Locate the cell with the specified text and output its (X, Y) center coordinate. 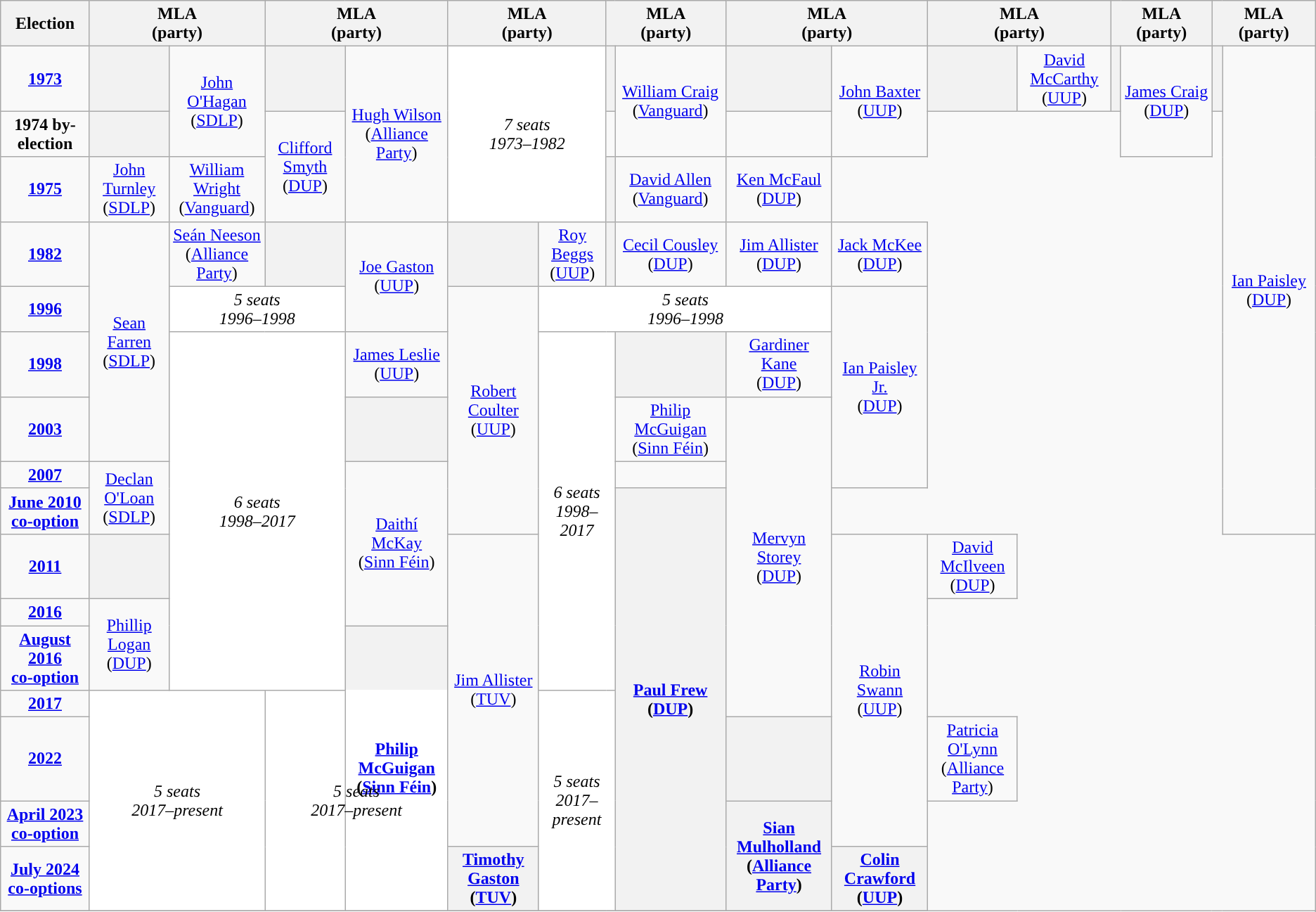
David Allen(Vanguard) (671, 189)
1998 (45, 364)
1996 (45, 309)
John Turnley(SDLP) (129, 189)
2011 (45, 566)
2022 (45, 759)
James Craig(DUP) (1166, 101)
Robert Coulter(UUP) (493, 410)
Jim Allister(TUV) (493, 690)
2003 (45, 429)
Hugh Wilson(Alliance Party) (396, 134)
James Leslie(UUP) (396, 364)
2017 (45, 704)
Ian Paisley Jr.(DUP) (879, 387)
William Wright(Vanguard) (217, 189)
Clifford Smyth(DUP) (305, 166)
Sean Farren(SDLP) (129, 342)
Seán Neeson(Alliance Party) (217, 254)
Paul Frew(DUP) (671, 700)
Sian Mulholland(Alliance Party) (779, 856)
1982 (45, 254)
John O'Hagan(SDLP) (217, 101)
Timothy Gaston(TUV) (493, 879)
Phillip Logan(DUP) (129, 644)
7 seats1973–1982 (527, 134)
Robin Swann(UUP) (879, 690)
Daithí McKay(Sinn Féin) (396, 543)
John Baxter(UUP) (879, 101)
April 2023 co-option (45, 824)
July 2024 co-options (45, 879)
June 2010co-option (45, 510)
Ken McFaul(DUP) (779, 189)
Ian Paisley(DUP) (1270, 290)
Mervyn Storey(DUP) (779, 557)
David McIlveen(DUP) (973, 566)
Joe Gaston(UUP) (396, 277)
Gardiner Kane(DUP) (779, 364)
Colin Crawford(UUP) (879, 879)
1974 by-election (45, 134)
Jack McKee(DUP) (879, 254)
Declan O'Loan(SDLP) (129, 498)
2007 (45, 475)
2016 (45, 612)
Cecil Cousley(DUP) (671, 254)
David McCarthy(UUP) (1064, 79)
August 2016co-option (45, 658)
Jim Allister(DUP) (779, 254)
Patricia O'Lynn(Alliance Party) (973, 759)
Election (45, 24)
William Craig(Vanguard) (671, 101)
Roy Beggs(UUP) (572, 254)
1975 (45, 189)
1973 (45, 79)
